Scan for the cell matching the given text and deliver its [X, Y] coordinate at center. 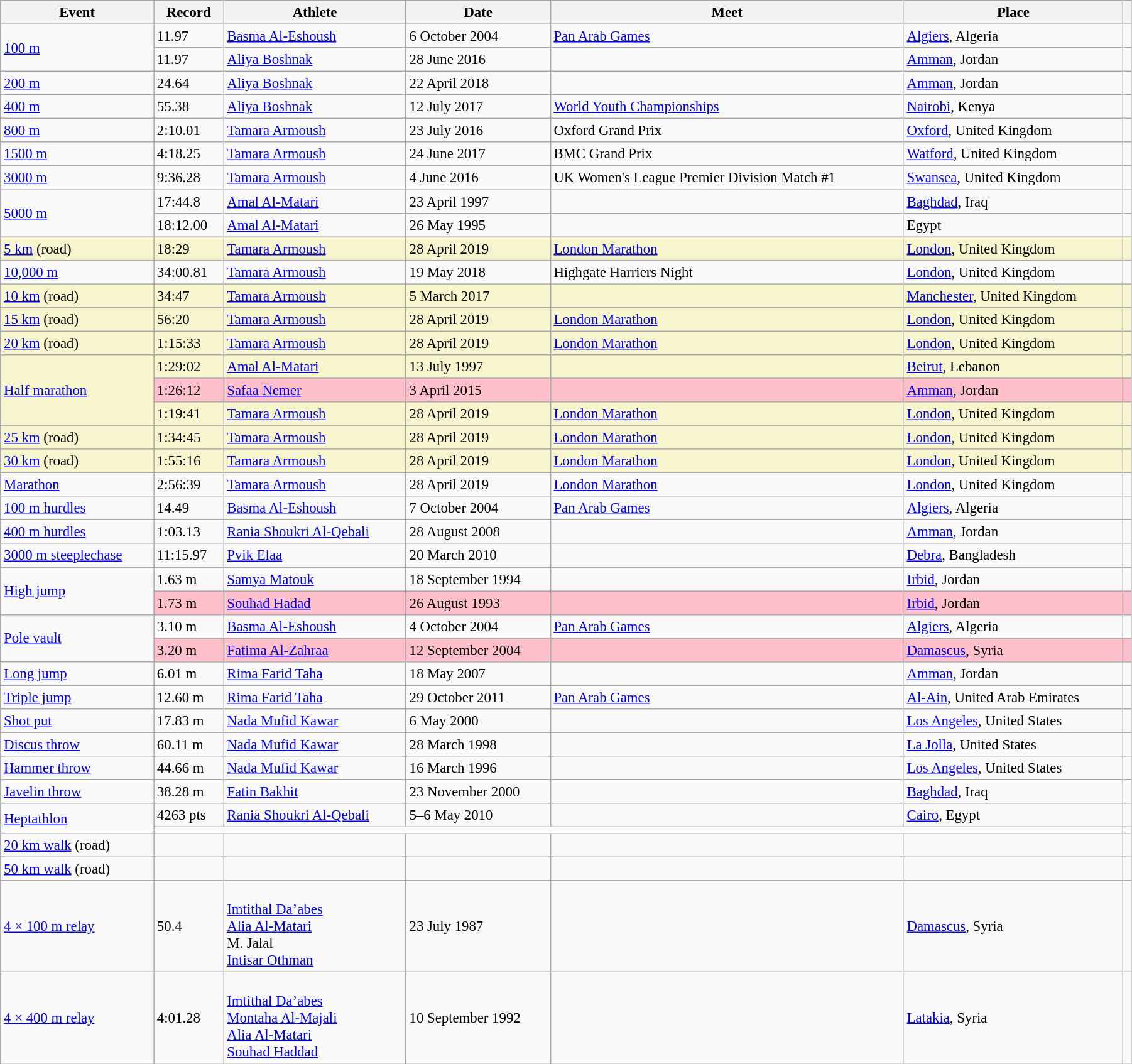
14.49 [188, 508]
Record [188, 13]
Debra, Bangladesh [1013, 556]
23 July 2016 [478, 131]
17.83 m [188, 721]
22 April 2018 [478, 84]
24 June 2017 [478, 154]
400 m hurdles [77, 532]
18:12.00 [188, 225]
Meet [727, 13]
6.01 m [188, 674]
Half marathon [77, 391]
Oxford, United Kingdom [1013, 131]
1.63 m [188, 579]
15 km (road) [77, 320]
16 March 1996 [478, 768]
18 May 2007 [478, 674]
10 km (road) [77, 296]
Manchester, United Kingdom [1013, 296]
3 April 2015 [478, 390]
Athlete [315, 13]
12.60 m [188, 697]
Heptathlon [77, 818]
11:15.97 [188, 556]
Long jump [77, 674]
Imtithal Da’abesMontaha Al-MajaliAlia Al-MatariSouhad Haddad [315, 1018]
Date [478, 13]
10,000 m [77, 272]
La Jolla, United States [1013, 744]
Triple jump [77, 697]
4 October 2004 [478, 626]
Place [1013, 13]
1:03.13 [188, 532]
56:20 [188, 320]
Beirut, Lebanon [1013, 367]
Souhad Hadad [315, 603]
18:29 [188, 249]
BMC Grand Prix [727, 154]
23 November 2000 [478, 792]
3000 m steeplechase [77, 556]
23 April 1997 [478, 202]
4:18.25 [188, 154]
29 October 2011 [478, 697]
Oxford Grand Prix [727, 131]
4 × 100 m relay [77, 926]
Swansea, United Kingdom [1013, 178]
5 March 2017 [478, 296]
Marathon [77, 485]
28 March 1998 [478, 744]
7 October 2004 [478, 508]
World Youth Championships [727, 107]
Hammer throw [77, 768]
38.28 m [188, 792]
5–6 May 2010 [478, 815]
23 July 1987 [478, 926]
50 km walk (road) [77, 869]
12 September 2004 [478, 650]
1500 m [77, 154]
20 km (road) [77, 343]
5000 m [77, 214]
5 km (road) [77, 249]
High jump [77, 590]
28 June 2016 [478, 60]
44.66 m [188, 768]
34:47 [188, 296]
UK Women's League Premier Division Match #1 [727, 178]
1:34:45 [188, 438]
9:36.28 [188, 178]
34:00.81 [188, 272]
4 June 2016 [478, 178]
4:01.28 [188, 1018]
3000 m [77, 178]
Cairo, Egypt [1013, 815]
Nairobi, Kenya [1013, 107]
50.4 [188, 926]
28 August 2008 [478, 532]
800 m [77, 131]
Safaa Nemer [315, 390]
Pvik Elaa [315, 556]
100 m hurdles [77, 508]
24.64 [188, 84]
26 May 1995 [478, 225]
19 May 2018 [478, 272]
6 May 2000 [478, 721]
18 September 1994 [478, 579]
Fatin Bakhit [315, 792]
2:56:39 [188, 485]
10 September 1992 [478, 1018]
3.20 m [188, 650]
1.73 m [188, 603]
Javelin throw [77, 792]
17:44.8 [188, 202]
Egypt [1013, 225]
1:26:12 [188, 390]
20 March 2010 [478, 556]
Discus throw [77, 744]
13 July 1997 [478, 367]
3.10 m [188, 626]
6 October 2004 [478, 36]
2:10.01 [188, 131]
Highgate Harriers Night [727, 272]
1:19:41 [188, 414]
1:15:33 [188, 343]
Pole vault [77, 638]
Samya Matouk [315, 579]
20 km walk (road) [77, 845]
Fatima Al-Zahraa [315, 650]
Event [77, 13]
Al-Ain, United Arab Emirates [1013, 697]
25 km (road) [77, 438]
60.11 m [188, 744]
1:29:02 [188, 367]
12 July 2017 [478, 107]
4263 pts [188, 815]
4 × 400 m relay [77, 1018]
Watford, United Kingdom [1013, 154]
55.38 [188, 107]
26 August 1993 [478, 603]
Latakia, Syria [1013, 1018]
Shot put [77, 721]
400 m [77, 107]
Imtithal Da’abesAlia Al-MatariM. JalalIntisar Othman [315, 926]
100 m [77, 48]
30 km (road) [77, 461]
200 m [77, 84]
1:55:16 [188, 461]
